Identify which cell holds the provided text, then report its [X, Y] central coordinate. 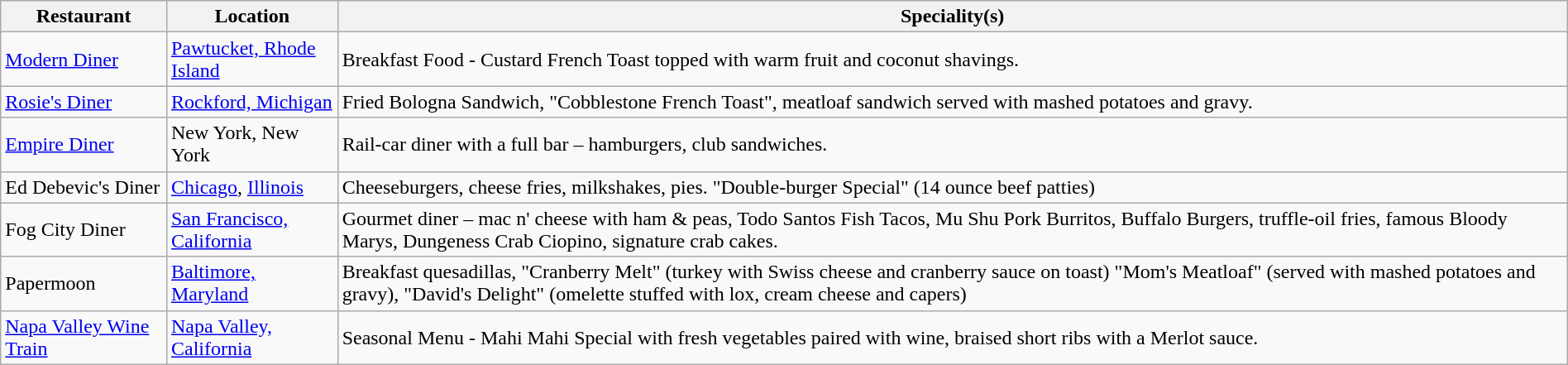
Modern Diner [84, 60]
Cheeseburgers, cheese fries, milkshakes, pies. "Double-burger Special" (14 ounce beef patties) [953, 187]
Fog City Diner [84, 230]
San Francisco, California [251, 230]
Seasonal Menu - Mahi Mahi Special with fresh vegetables paired with wine, braised short ribs with a Merlot sauce. [953, 338]
Rail-car diner with a full bar – hamburgers, club sandwiches. [953, 144]
Papermoon [84, 283]
Fried Bologna Sandwich, "Cobblestone French Toast", meatloaf sandwich served with mashed potatoes and gravy. [953, 102]
Speciality(s) [953, 17]
Breakfast Food - Custard French Toast topped with warm fruit and coconut shavings. [953, 60]
Chicago, Illinois [251, 187]
Rockford, Michigan [251, 102]
Rosie's Diner [84, 102]
Napa Valley, California [251, 338]
Restaurant [84, 17]
Pawtucket, Rhode Island [251, 60]
Napa Valley Wine Train [84, 338]
Empire Diner [84, 144]
Ed Debevic's Diner [84, 187]
Location [251, 17]
New York, New York [251, 144]
Baltimore, Maryland [251, 283]
